From the cell containing the given text, extract its center point as (X, Y) coordinate. 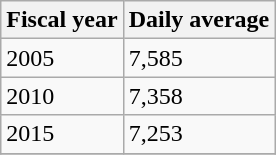
7,253 (199, 134)
Fiscal year (62, 20)
2005 (62, 58)
Daily average (199, 20)
7,585 (199, 58)
7,358 (199, 96)
2010 (62, 96)
2015 (62, 134)
